Provide the (X, Y) coordinate of the cell's center where the given text is located.  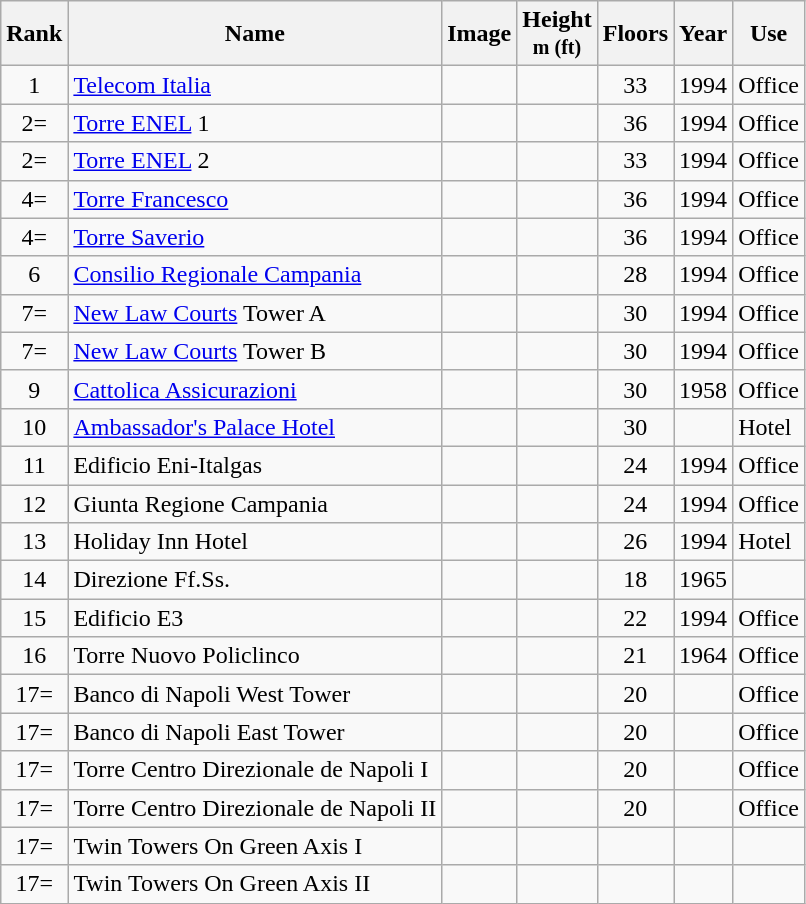
Rank (34, 34)
21 (635, 656)
Floors (635, 34)
Torre Centro Direzionale de Napoli I (255, 770)
Heightm (ft) (557, 34)
18 (635, 580)
10 (34, 427)
Ambassador's Palace Hotel (255, 427)
Image (480, 34)
Torre Saverio (255, 237)
1964 (704, 656)
Telecom Italia (255, 85)
Consilio Regionale Campania (255, 275)
Use (769, 34)
Torre ENEL 1 (255, 123)
New Law Courts Tower B (255, 351)
New Law Courts Tower A (255, 313)
Edificio E3 (255, 618)
6 (34, 275)
Edificio Eni-Italgas (255, 465)
28 (635, 275)
Holiday Inn Hotel (255, 542)
Torre Nuovo Policlinco (255, 656)
Twin Towers On Green Axis I (255, 846)
16 (34, 656)
Banco di Napoli East Tower (255, 732)
Name (255, 34)
9 (34, 389)
13 (34, 542)
Twin Towers On Green Axis II (255, 884)
Banco di Napoli West Tower (255, 694)
Torre Francesco (255, 199)
14 (34, 580)
15 (34, 618)
Torre ENEL 2 (255, 161)
Year (704, 34)
Giunta Regione Campania (255, 503)
22 (635, 618)
26 (635, 542)
1 (34, 85)
1965 (704, 580)
1958 (704, 389)
Direzione Ff.Ss. (255, 580)
Torre Centro Direzionale de Napoli II (255, 808)
Cattolica Assicurazioni (255, 389)
12 (34, 503)
11 (34, 465)
